Output the [x, y] coordinate of the center of the cell containing the given text.  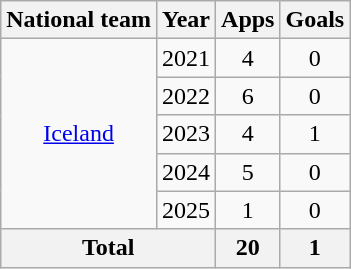
5 [248, 172]
2023 [186, 134]
2022 [186, 96]
Apps [248, 20]
Goals [315, 20]
Year [186, 20]
2024 [186, 172]
National team [79, 20]
2025 [186, 210]
Iceland [79, 134]
2021 [186, 58]
Total [108, 248]
6 [248, 96]
20 [248, 248]
